Search for the cell housing the specified text and yield its [x, y] center coordinate. 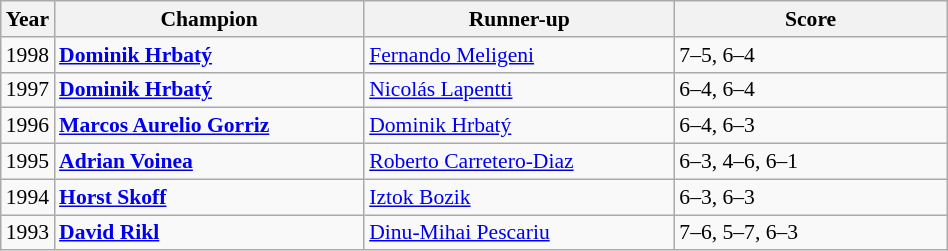
Runner-up [519, 19]
Score [810, 19]
Nicolás Lapentti [519, 90]
1998 [28, 55]
6–3, 6–3 [810, 197]
1996 [28, 126]
7–6, 5–7, 6–3 [810, 233]
Adrian Voinea [209, 162]
Iztok Bozik [519, 197]
Roberto Carretero-Diaz [519, 162]
Champion [209, 19]
7–5, 6–4 [810, 55]
1993 [28, 233]
6–4, 6–3 [810, 126]
1995 [28, 162]
Dinu-Mihai Pescariu [519, 233]
1997 [28, 90]
1994 [28, 197]
6–4, 6–4 [810, 90]
Horst Skoff [209, 197]
Fernando Meligeni [519, 55]
Marcos Aurelio Gorriz [209, 126]
Year [28, 19]
David Rikl [209, 233]
6–3, 4–6, 6–1 [810, 162]
